Extract the (X, Y) coordinate from the center of the cell holding the provided text.  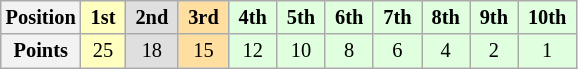
6th (349, 17)
Position (41, 17)
6 (397, 51)
12 (253, 51)
1 (547, 51)
Points (41, 51)
2nd (152, 17)
15 (203, 51)
10 (301, 51)
25 (104, 51)
18 (152, 51)
8 (349, 51)
4th (253, 17)
2 (494, 51)
8th (446, 17)
3rd (203, 17)
7th (397, 17)
4 (446, 51)
9th (494, 17)
10th (547, 17)
1st (104, 17)
5th (301, 17)
